Scan for the cell matching the given text and deliver its (X, Y) coordinate at center. 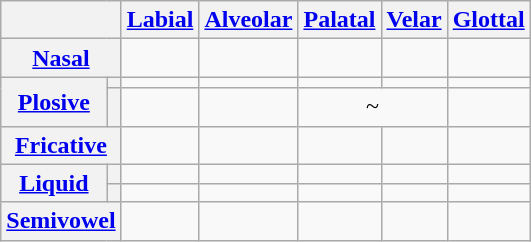
Palatal (340, 20)
Labial (160, 20)
Velar (414, 20)
Plosive (54, 102)
Fricative (61, 145)
Glottal (488, 20)
~ (372, 107)
Nasal (61, 58)
Semivowel (61, 221)
Alveolar (248, 20)
Liquid (54, 183)
